Scan for the cell matching the given text and deliver its (x, y) coordinate at center. 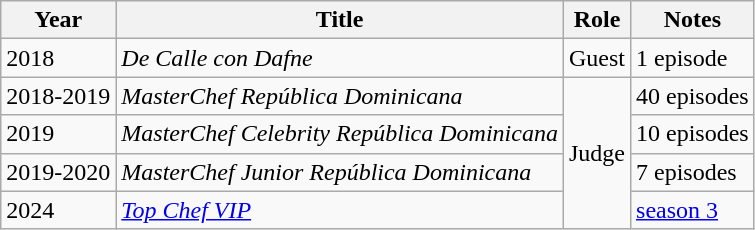
2019 (58, 134)
De Calle con Dafne (340, 58)
2018 (58, 58)
Top Chef VIP (340, 210)
Year (58, 20)
40 episodes (693, 96)
MasterChef Celebrity República Dominicana (340, 134)
2024 (58, 210)
MasterChef República Dominicana (340, 96)
2019-2020 (58, 172)
Judge (596, 153)
season 3 (693, 210)
1 episode (693, 58)
Notes (693, 20)
Guest (596, 58)
7 episodes (693, 172)
Role (596, 20)
2018-2019 (58, 96)
Title (340, 20)
MasterChef Junior República Dominicana (340, 172)
10 episodes (693, 134)
